Extract the [X, Y] coordinate from the center of the cell holding the provided text.  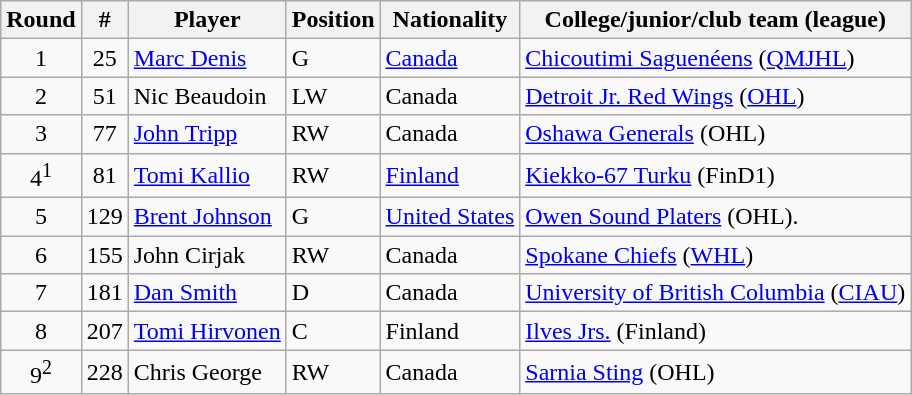
81 [104, 176]
92 [41, 372]
181 [104, 293]
John Cirjak [207, 255]
D [333, 293]
University of British Columbia (CIAU) [716, 293]
Nationality [450, 20]
77 [104, 134]
155 [104, 255]
5 [41, 217]
C [333, 331]
John Tripp [207, 134]
Nic Beaudoin [207, 96]
Spokane Chiefs (WHL) [716, 255]
51 [104, 96]
6 [41, 255]
Dan Smith [207, 293]
Tomi Hirvonen [207, 331]
Brent Johnson [207, 217]
Sarnia Sting (OHL) [716, 372]
1 [41, 58]
College/junior/club team (league) [716, 20]
7 [41, 293]
Player [207, 20]
Position [333, 20]
228 [104, 372]
Tomi Kallio [207, 176]
Round [41, 20]
207 [104, 331]
8 [41, 331]
Marc Denis [207, 58]
Ilves Jrs. (Finland) [716, 331]
25 [104, 58]
Detroit Jr. Red Wings (OHL) [716, 96]
# [104, 20]
Chris George [207, 372]
Kiekko-67 Turku (FinD1) [716, 176]
Chicoutimi Saguenéens (QMJHL) [716, 58]
United States [450, 217]
2 [41, 96]
LW [333, 96]
Oshawa Generals (OHL) [716, 134]
Owen Sound Platers (OHL). [716, 217]
41 [41, 176]
3 [41, 134]
129 [104, 217]
